Find where the given text appears and provide that cell's center as (x, y) coordinate. 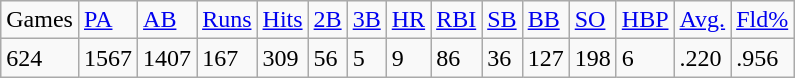
167 (227, 58)
Fld% (762, 20)
Games (40, 20)
9 (408, 58)
36 (502, 58)
Hits (282, 20)
1407 (168, 58)
5 (366, 58)
2B (328, 20)
624 (40, 58)
SO (592, 20)
HBP (645, 20)
.220 (702, 58)
6 (645, 58)
Runs (227, 20)
HR (408, 20)
309 (282, 58)
SB (502, 20)
198 (592, 58)
3B (366, 20)
127 (546, 58)
56 (328, 58)
PA (108, 20)
AB (168, 20)
Avg. (702, 20)
.956 (762, 58)
RBI (456, 20)
86 (456, 58)
1567 (108, 58)
BB (546, 20)
